Determine the (X, Y) coordinate at the center of the cell enclosing the given text.  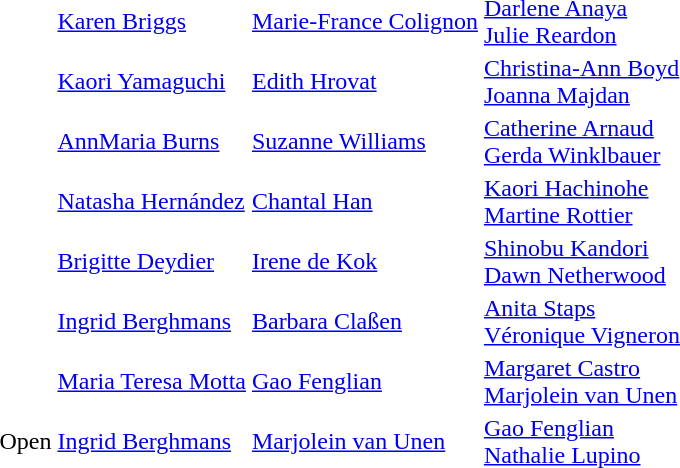
Brigitte Deydier (152, 262)
Suzanne Williams (364, 142)
AnnMaria Burns (152, 142)
Gao Fenglian (364, 382)
Edith Hrovat (364, 82)
Ingrid Berghmans (152, 322)
Maria Teresa Motta (152, 382)
Chantal Han (364, 202)
Irene de Kok (364, 262)
Kaori Yamaguchi (152, 82)
Barbara Claßen (364, 322)
Natasha Hernández (152, 202)
